Pinpoint the cell where the given text exists, returning its [x, y] midpoint coordinate. 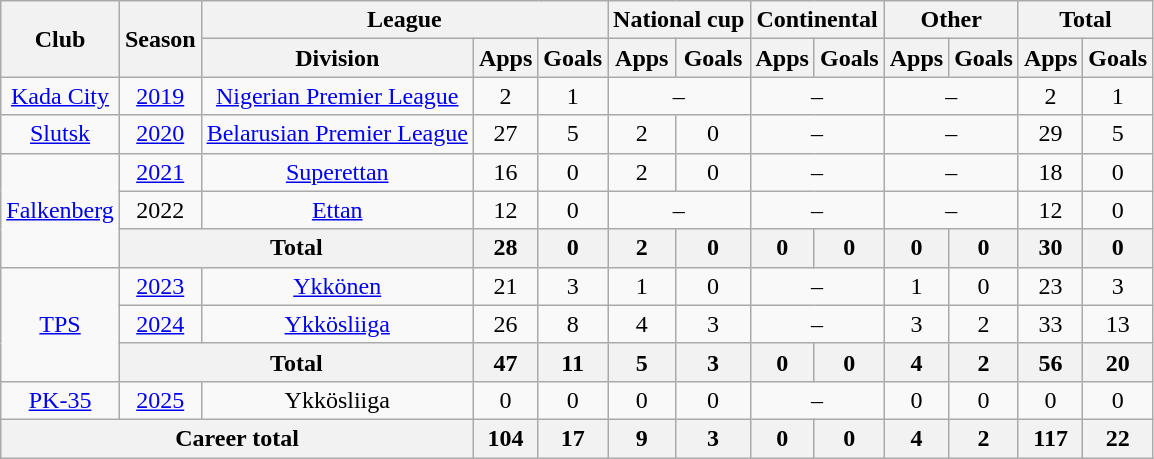
21 [505, 286]
PK-35 [60, 400]
Division [337, 58]
2021 [160, 172]
20 [1118, 362]
22 [1118, 438]
Ykkönen [337, 286]
Falkenberg [60, 210]
104 [505, 438]
Superettan [337, 172]
18 [1050, 172]
47 [505, 362]
26 [505, 324]
27 [505, 134]
2024 [160, 324]
Ettan [337, 210]
117 [1050, 438]
17 [573, 438]
2022 [160, 210]
League [404, 20]
2023 [160, 286]
9 [642, 438]
Kada City [60, 96]
Nigerian Premier League [337, 96]
28 [505, 248]
29 [1050, 134]
33 [1050, 324]
11 [573, 362]
13 [1118, 324]
2025 [160, 400]
56 [1050, 362]
16 [505, 172]
Season [160, 39]
TPS [60, 324]
Slutsk [60, 134]
8 [573, 324]
Other [951, 20]
30 [1050, 248]
23 [1050, 286]
National cup [679, 20]
Club [60, 39]
Belarusian Premier League [337, 134]
Career total [238, 438]
Continental [817, 20]
2020 [160, 134]
2019 [160, 96]
